Return the [x, y] coordinate for the center point of the cell that contains the specified text.  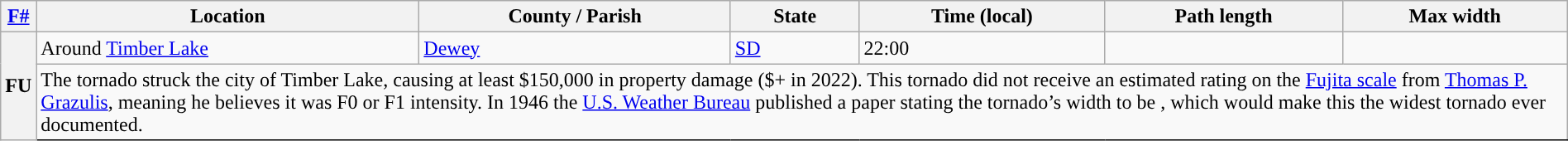
County / Parish [575, 17]
SD [795, 48]
F# [18, 17]
Path length [1224, 17]
State [795, 17]
Time (local) [982, 17]
Max width [1455, 17]
Dewey [575, 48]
FU [18, 86]
Around Timber Lake [228, 48]
22:00 [982, 48]
Location [228, 17]
